Find where the given text appears and provide that cell's center as (x, y) coordinate. 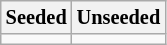
Seeded (36, 17)
Unseeded (118, 17)
